Provide the [x, y] coordinate of the cell's center where the given text is located.  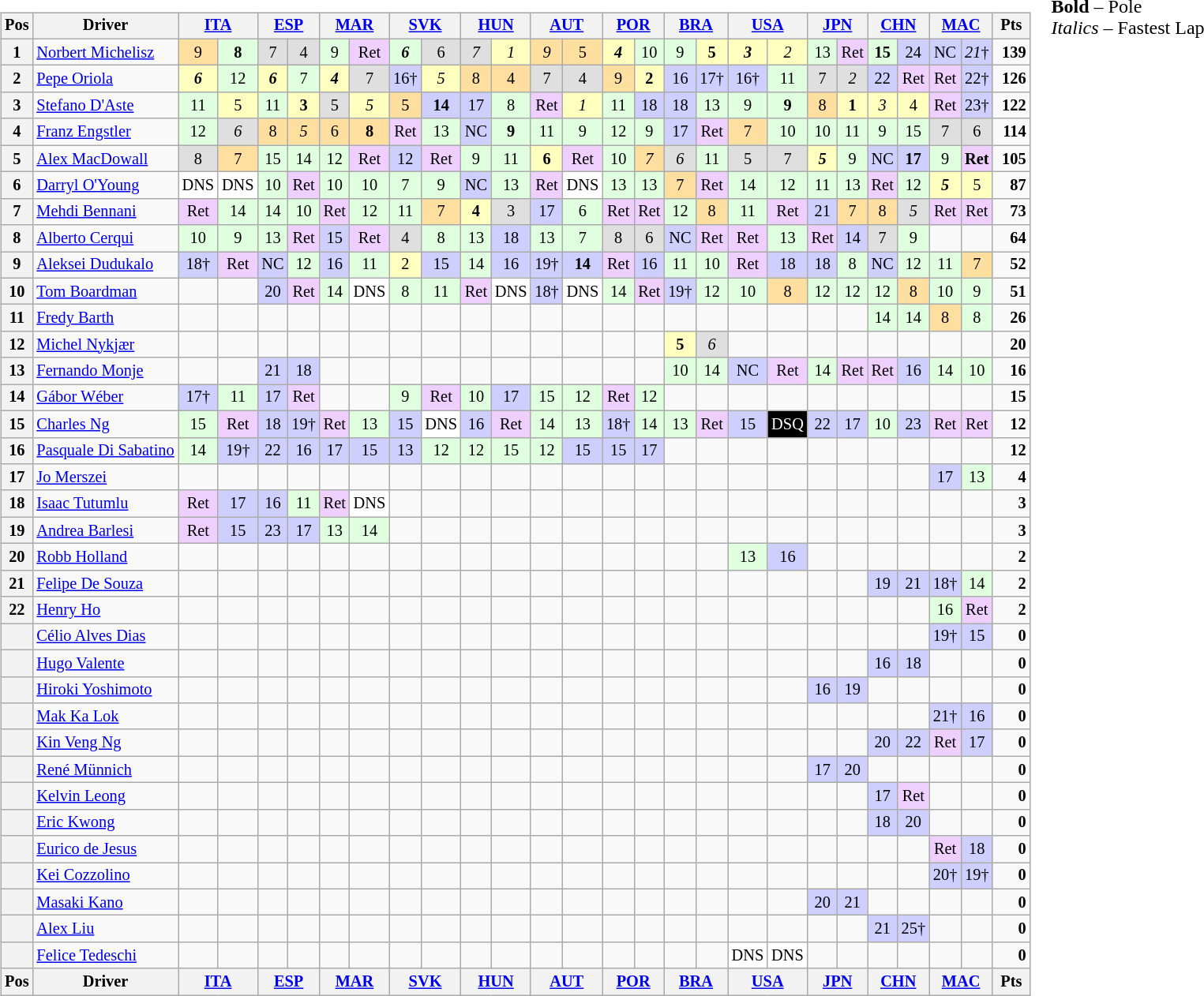
DSQ [787, 424]
87 [1011, 185]
Aleksei Dudukalo [105, 265]
Jo Merszei [105, 477]
Henry Ho [105, 610]
Mehdi Bennani [105, 212]
Alex Liu [105, 929]
52 [1011, 265]
23† [977, 106]
Darryl O'Young [105, 185]
Pepe Oriola [105, 79]
Andrea Barlesi [105, 530]
Gábor Wéber [105, 398]
126 [1011, 79]
Eurico de Jesus [105, 849]
Michel Nykjær [105, 345]
Norbert Michelisz [105, 52]
122 [1011, 106]
Kelvin Leong [105, 796]
Eric Kwong [105, 822]
Robb Holland [105, 557]
Mak Ka Lok [105, 717]
Felipe De Souza [105, 583]
22† [977, 79]
24 [913, 52]
Fredy Barth [105, 318]
20† [945, 876]
Célio Alves Dias [105, 637]
Masaki Kano [105, 902]
Kin Veng Ng [105, 743]
105 [1011, 159]
Kei Cozzolino [105, 876]
Fernando Monje [105, 371]
René Münnich [105, 769]
73 [1011, 212]
Pasquale Di Sabatino [105, 451]
Charles Ng [105, 424]
Isaac Tutumlu [105, 504]
114 [1011, 132]
51 [1011, 291]
Stefano D'Aste [105, 106]
Alex MacDowall [105, 159]
Tom Boardman [105, 291]
64 [1011, 238]
Hugo Valente [105, 663]
Hiroki Yoshimoto [105, 690]
Franz Engstler [105, 132]
Felice Tedeschi [105, 956]
25† [913, 929]
26 [1011, 318]
139 [1011, 52]
Alberto Cerqui [105, 238]
